From the cell containing the given text, extract its center point as (X, Y) coordinate. 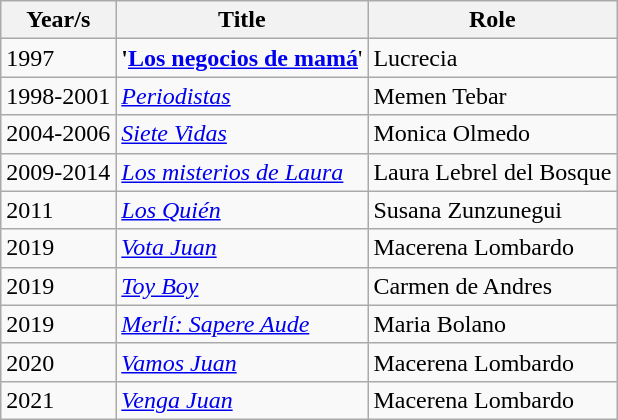
Maria Bolano (492, 324)
Los misterios de Laura (242, 172)
Laura Lebrel del Bosque (492, 172)
Susana Zunzunegui (492, 210)
Toy Boy (242, 286)
Title (242, 20)
Lucrecia (492, 58)
Periodistas (242, 96)
Role (492, 20)
Vota Juan (242, 248)
2011 (58, 210)
2021 (58, 400)
2020 (58, 362)
2004-2006 (58, 134)
Carmen de Andres (492, 286)
'Los negocios de mamá' (242, 58)
Venga Juan (242, 400)
Merlí: Sapere Aude (242, 324)
2009-2014 (58, 172)
Siete Vidas (242, 134)
1998-2001 (58, 96)
Vamos Juan (242, 362)
Los Quién (242, 210)
1997 (58, 58)
Year/s (58, 20)
Monica Olmedo (492, 134)
Memen Tebar (492, 96)
